Return (X, Y) of the center of cell containing provided text 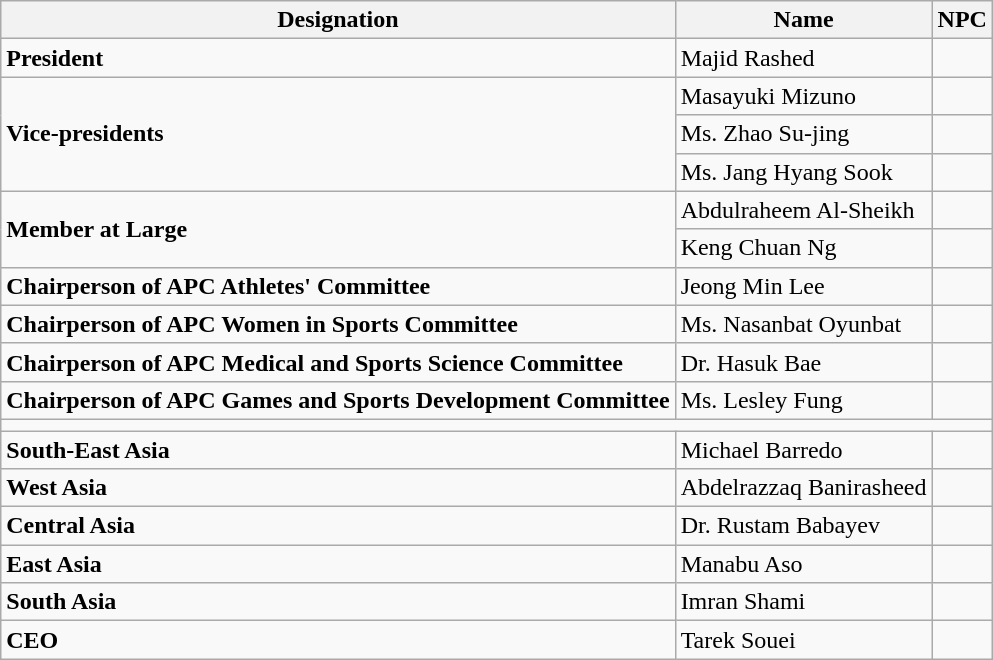
Michael Barredo (804, 449)
Ms. Jang Hyang Sook (804, 172)
Name (804, 20)
Dr. Rustam Babayev (804, 526)
Manabu Aso (804, 564)
Abdelrazzaq Banirasheed (804, 488)
East Asia (338, 564)
CEO (338, 640)
Member at Large (338, 229)
Central Asia (338, 526)
President (338, 58)
Abdulraheem Al-Sheikh (804, 210)
West Asia (338, 488)
Keng Chuan Ng (804, 248)
Chairperson of APC Athletes' Committee (338, 286)
Designation (338, 20)
Jeong Min Lee (804, 286)
Vice-presidents (338, 134)
Ms. Lesley Fung (804, 400)
Ms. Zhao Su-jing (804, 134)
Chairperson of APC Games and Sports Development Committee (338, 400)
Tarek Souei (804, 640)
Chairperson of APC Women in Sports Committee (338, 324)
Imran Shami (804, 602)
Dr. Hasuk Bae (804, 362)
Ms. Nasanbat Oyunbat (804, 324)
Chairperson of APC Medical and Sports Science Committee (338, 362)
Majid Rashed (804, 58)
South-East Asia (338, 449)
South Asia (338, 602)
Masayuki Mizuno (804, 96)
NPC (962, 20)
